From the cell containing the given text, extract its center point as (x, y) coordinate. 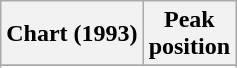
Chart (1993) (72, 34)
Peakposition (189, 34)
